For the text-containing cell, return its midpoint in [X, Y] coordinate format. 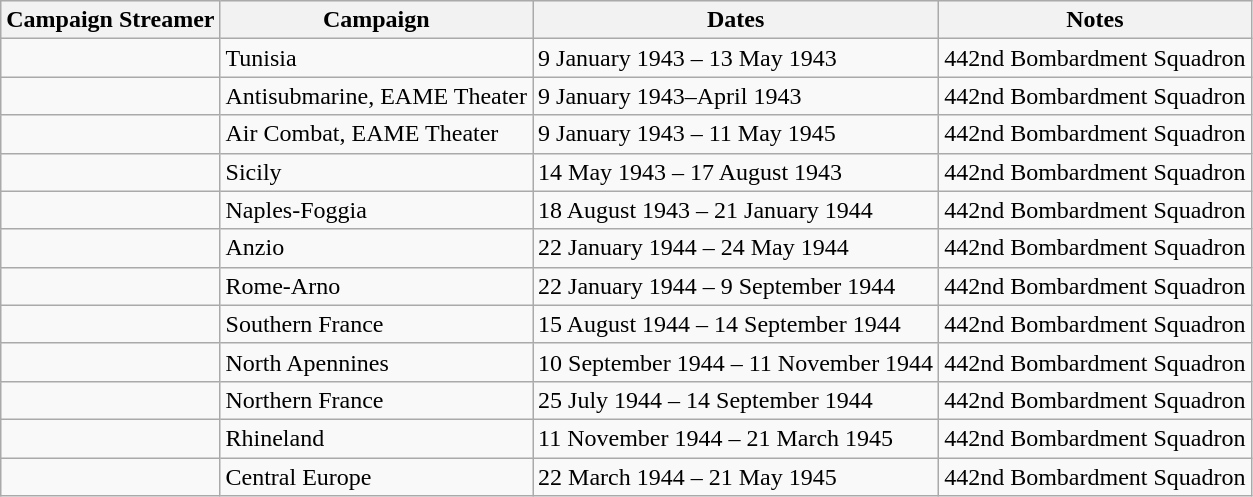
Campaign [376, 20]
Sicily [376, 172]
22 January 1944 – 9 September 1944 [736, 286]
Tunisia [376, 58]
10 September 1944 – 11 November 1944 [736, 362]
Anzio [376, 248]
Dates [736, 20]
18 August 1943 – 21 January 1944 [736, 210]
Air Combat, EAME Theater [376, 134]
9 January 1943 – 11 May 1945 [736, 134]
Southern France [376, 324]
Northern France [376, 400]
Rhineland [376, 438]
9 January 1943–April 1943 [736, 96]
22 January 1944 – 24 May 1944 [736, 248]
11 November 1944 – 21 March 1945 [736, 438]
14 May 1943 – 17 August 1943 [736, 172]
22 March 1944 – 21 May 1945 [736, 477]
Naples-Foggia [376, 210]
North Apennines [376, 362]
15 August 1944 – 14 September 1944 [736, 324]
25 July 1944 – 14 September 1944 [736, 400]
9 January 1943 – 13 May 1943 [736, 58]
Central Europe [376, 477]
Rome-Arno [376, 286]
Antisubmarine, EAME Theater [376, 96]
Campaign Streamer [110, 20]
Notes [1095, 20]
